Scan for the cell matching the given text and deliver its (X, Y) coordinate at center. 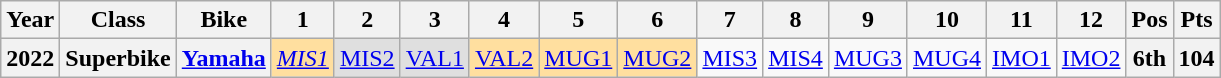
MUG3 (868, 58)
7 (730, 20)
MIS1 (302, 58)
Yamaha (224, 58)
VAL2 (504, 58)
6th (1150, 58)
MUG2 (658, 58)
Class (118, 20)
IMO1 (1022, 58)
5 (578, 20)
Pts (1196, 20)
2022 (30, 58)
4 (504, 20)
MUG4 (946, 58)
IMO2 (1091, 58)
MIS3 (730, 58)
2 (367, 20)
MIS2 (367, 58)
Bike (224, 20)
3 (434, 20)
12 (1091, 20)
6 (658, 20)
VAL1 (434, 58)
Superbike (118, 58)
Year (30, 20)
MIS4 (796, 58)
Pos (1150, 20)
9 (868, 20)
MUG1 (578, 58)
10 (946, 20)
11 (1022, 20)
104 (1196, 58)
1 (302, 20)
8 (796, 20)
